Capture the cell that displays the provided text and extract its [X, Y] central coordinate. 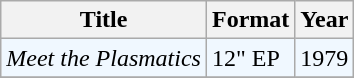
Title [104, 20]
Year [324, 20]
1979 [324, 58]
12" EP [250, 58]
Format [250, 20]
Meet the Plasmatics [104, 58]
